Capture the cell that displays the provided text and extract its (x, y) central coordinate. 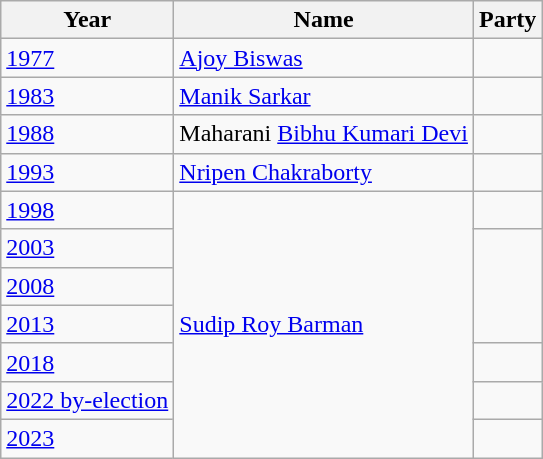
Manik Sarkar (324, 96)
Nripen Chakraborty (324, 172)
Sudip Roy Barman (324, 324)
2022 by-election (88, 400)
Maharani Bibhu Kumari Devi (324, 134)
1993 (88, 172)
2008 (88, 286)
2013 (88, 324)
Name (324, 20)
1988 (88, 134)
Ajoy Biswas (324, 58)
2018 (88, 362)
1977 (88, 58)
2003 (88, 248)
Party (507, 20)
1998 (88, 210)
1983 (88, 96)
Year (88, 20)
2023 (88, 438)
